Provide the [x, y] coordinate of the cell's center where the given text is located.  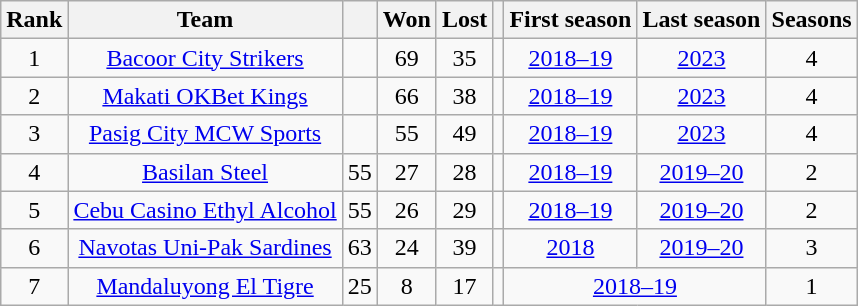
Rank [34, 20]
Mandaluyong El Tigre [205, 286]
Cebu Casino Ethyl Alcohol [205, 210]
26 [406, 210]
Navotas Uni-Pak Sardines [205, 248]
29 [464, 210]
63 [360, 248]
5 [34, 210]
25 [360, 286]
Won [406, 20]
Last season [702, 20]
38 [464, 96]
27 [406, 172]
7 [34, 286]
2018 [570, 248]
Seasons [812, 20]
Pasig City MCW Sports [205, 134]
Lost [464, 20]
35 [464, 58]
8 [406, 286]
Bacoor City Strikers [205, 58]
28 [464, 172]
6 [34, 248]
24 [406, 248]
17 [464, 286]
First season [570, 20]
Team [205, 20]
69 [406, 58]
39 [464, 248]
66 [406, 96]
49 [464, 134]
Basilan Steel [205, 172]
Makati OKBet Kings [205, 96]
